Detect which cell encompasses the target text, then output its [X, Y] center coordinate. 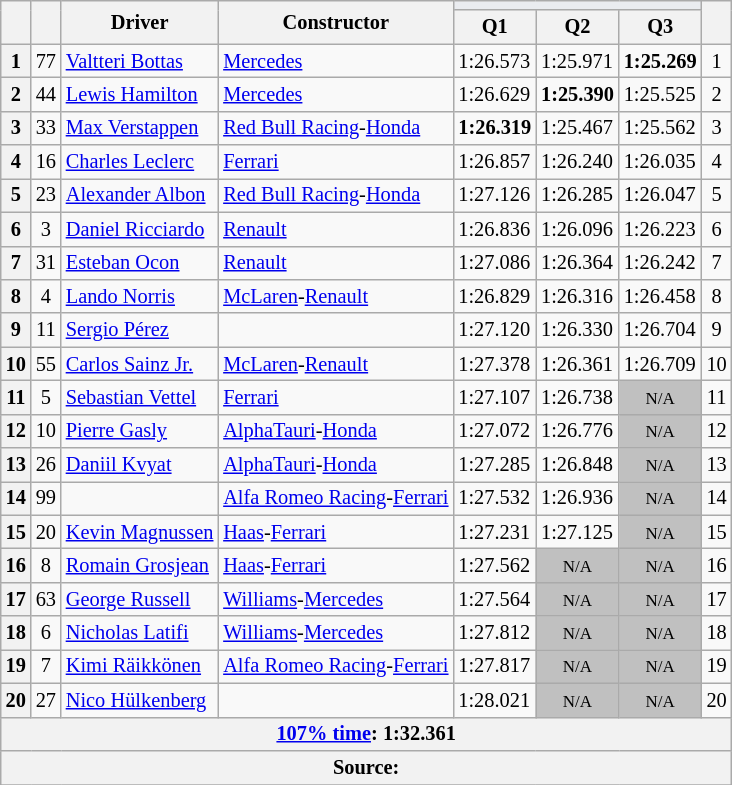
Constructor [336, 22]
31 [46, 263]
77 [46, 61]
1:27.285 [494, 465]
1:26.319 [494, 128]
1:27.564 [494, 599]
Daniil Kvyat [140, 465]
Kevin Magnussen [140, 532]
Alexander Albon [140, 195]
1:26.223 [660, 229]
1:26.458 [660, 296]
23 [46, 195]
Driver [140, 22]
George Russell [140, 599]
1:27.086 [494, 263]
1:26.738 [578, 397]
Daniel Ricciardo [140, 229]
1:28.021 [494, 700]
1:25.525 [660, 94]
1:26.573 [494, 61]
1:25.971 [578, 61]
1:26.035 [660, 162]
1:26.285 [578, 195]
Q1 [494, 27]
1:27.378 [494, 364]
1:27.812 [494, 633]
Max Verstappen [140, 128]
1:26.240 [578, 162]
1:26.709 [660, 364]
Lando Norris [140, 296]
1:26.316 [578, 296]
Source: [366, 767]
1:26.857 [494, 162]
1:25.269 [660, 61]
1:27.126 [494, 195]
1:26.330 [578, 330]
1:26.848 [578, 465]
1:26.361 [578, 364]
1:27.107 [494, 397]
1:26.936 [578, 498]
Kimi Räikkönen [140, 666]
107% time: 1:32.361 [366, 734]
Sebastian Vettel [140, 397]
1:27.231 [494, 532]
Nicholas Latifi [140, 633]
1:27.125 [578, 532]
Q3 [660, 27]
1:27.817 [494, 666]
1:25.467 [578, 128]
55 [46, 364]
Pierre Gasly [140, 431]
1:25.390 [578, 94]
1:25.562 [660, 128]
Valtteri Bottas [140, 61]
1:27.532 [494, 498]
1:26.096 [578, 229]
1:27.120 [494, 330]
26 [46, 465]
63 [46, 599]
1:26.629 [494, 94]
Q2 [578, 27]
Nico Hülkenberg [140, 700]
1:26.047 [660, 195]
1:26.704 [660, 330]
1:26.364 [578, 263]
1:26.836 [494, 229]
27 [46, 700]
33 [46, 128]
Romain Grosjean [140, 565]
Sergio Pérez [140, 330]
Lewis Hamilton [140, 94]
1:26.829 [494, 296]
1:27.562 [494, 565]
Esteban Ocon [140, 263]
Carlos Sainz Jr. [140, 364]
1:26.776 [578, 431]
Charles Leclerc [140, 162]
99 [46, 498]
1:27.072 [494, 431]
1:26.242 [660, 263]
44 [46, 94]
